Return (x, y) of the center of cell containing provided text 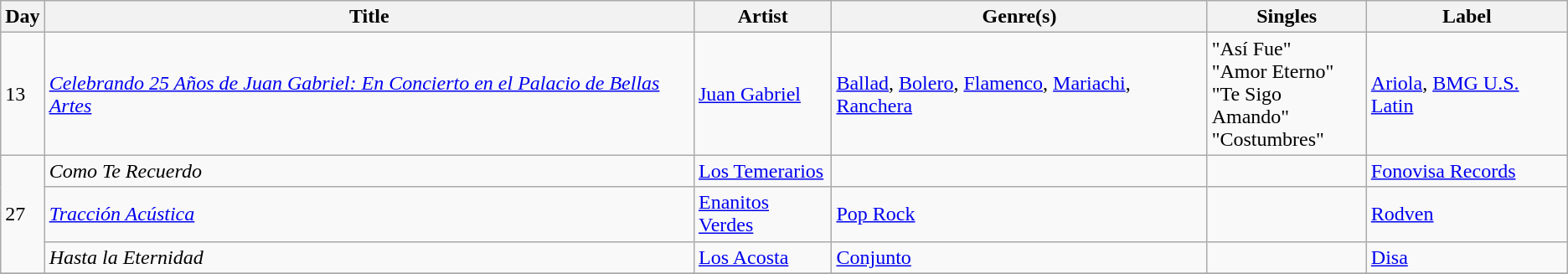
Celebrando 25 Años de Juan Gabriel: En Concierto en el Palacio de Bellas Artes (369, 94)
Title (369, 17)
Hasta la Eternidad (369, 257)
Day (23, 17)
Pop Rock (1019, 215)
Label (1467, 17)
Tracción Acústica (369, 215)
Ariola, BMG U.S. Latin (1467, 94)
Juan Gabriel (762, 94)
Artist (762, 17)
Como Te Recuerdo (369, 171)
Enanitos Verdes (762, 215)
Rodven (1467, 215)
Fonovisa Records (1467, 171)
Ballad, Bolero, Flamenco, Mariachi, Ranchera (1019, 94)
Los Temerarios (762, 171)
Los Acosta (762, 257)
"Así Fue""Amor Eterno""Te Sigo Amando""Costumbres" (1287, 94)
27 (23, 215)
Singles (1287, 17)
Conjunto (1019, 257)
Disa (1467, 257)
13 (23, 94)
Genre(s) (1019, 17)
